Extract the (X, Y) coordinate from the center of the cell holding the provided text.  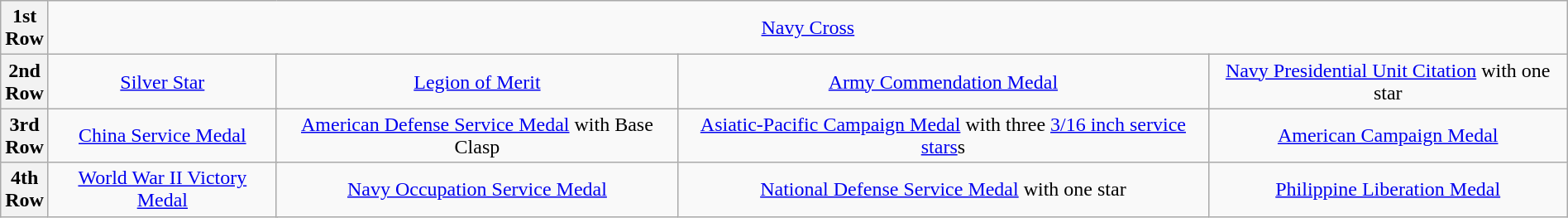
Army Commendation Medal (944, 81)
Asiatic-Pacific Campaign Medal with three 3/16 inch service starss (944, 136)
4thRow (25, 189)
Philippine Liberation Medal (1388, 189)
Navy Presidential Unit Citation with one star (1388, 81)
American Campaign Medal (1388, 136)
China Service Medal (162, 136)
American Defense Service Medal with Base Clasp (476, 136)
Navy Occupation Service Medal (476, 189)
1stRow (25, 28)
Silver Star (162, 81)
Legion of Merit (476, 81)
World War II Victory Medal (162, 189)
National Defense Service Medal with one star (944, 189)
2ndRow (25, 81)
Navy Cross (807, 28)
3rdRow (25, 136)
